Identify which cell holds the provided text, then report its (x, y) central coordinate. 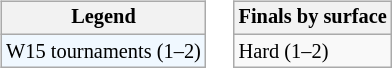
W15 tournaments (1–2) (103, 51)
Legend (103, 18)
Finals by surface (313, 18)
Hard (1–2) (313, 51)
